Extract the (X, Y) coordinate from the center of the cell holding the provided text.  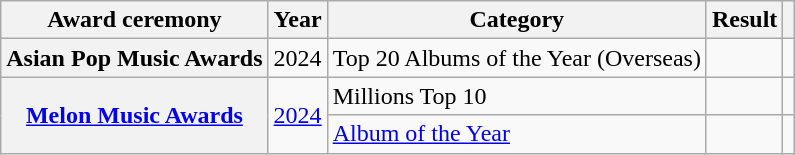
Melon Music Awards (134, 115)
Asian Pop Music Awards (134, 58)
Award ceremony (134, 20)
Result (744, 20)
Album of the Year (516, 134)
Top 20 Albums of the Year (Overseas) (516, 58)
Millions Top 10 (516, 96)
Category (516, 20)
Year (298, 20)
